Return (X, Y) of the center of cell containing provided text 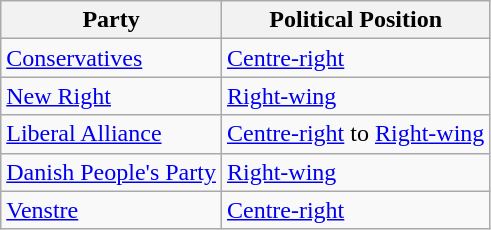
Conservatives (112, 58)
Centre-right to Right-wing (355, 134)
New Right (112, 96)
Liberal Alliance (112, 134)
Party (112, 20)
Danish People's Party (112, 172)
Political Position (355, 20)
Venstre (112, 210)
